Find where the given text appears and provide that cell's center as (x, y) coordinate. 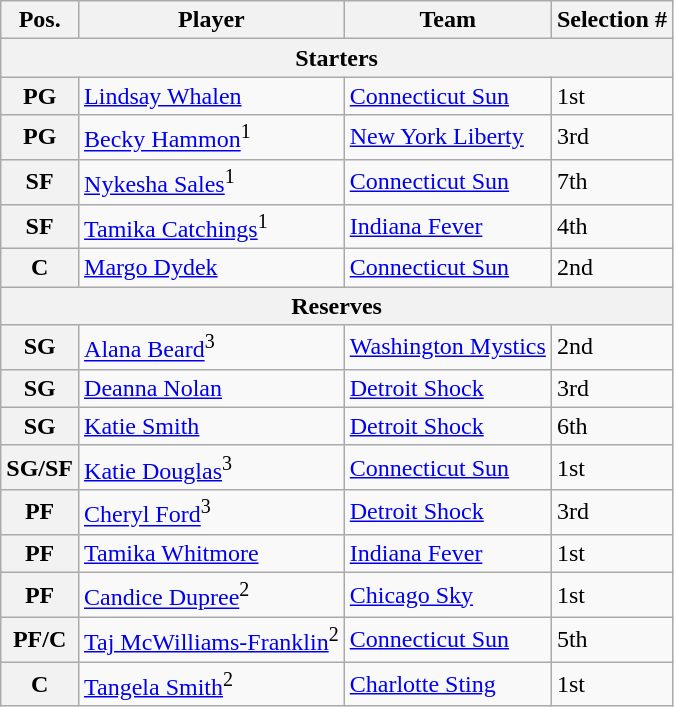
4th (612, 226)
Deanna Nolan (212, 388)
Cheryl Ford3 (212, 512)
Alana Beard3 (212, 348)
Katie Smith (212, 426)
Taj McWilliams-Franklin2 (212, 640)
Washington Mystics (448, 348)
Tangela Smith2 (212, 684)
7th (612, 182)
Lindsay Whalen (212, 96)
5th (612, 640)
Katie Douglas3 (212, 468)
Team (448, 20)
Tamika Catchings1 (212, 226)
PF/C (40, 640)
6th (612, 426)
New York Liberty (448, 138)
Candice Dupree2 (212, 596)
Becky Hammon1 (212, 138)
Player (212, 20)
Margo Dydek (212, 268)
Nykesha Sales1 (212, 182)
SG/SF (40, 468)
Charlotte Sting (448, 684)
Tamika Whitmore (212, 554)
Selection # (612, 20)
Starters (337, 58)
Reserves (337, 306)
Chicago Sky (448, 596)
Pos. (40, 20)
